Return [x, y] of the center of cell containing provided text 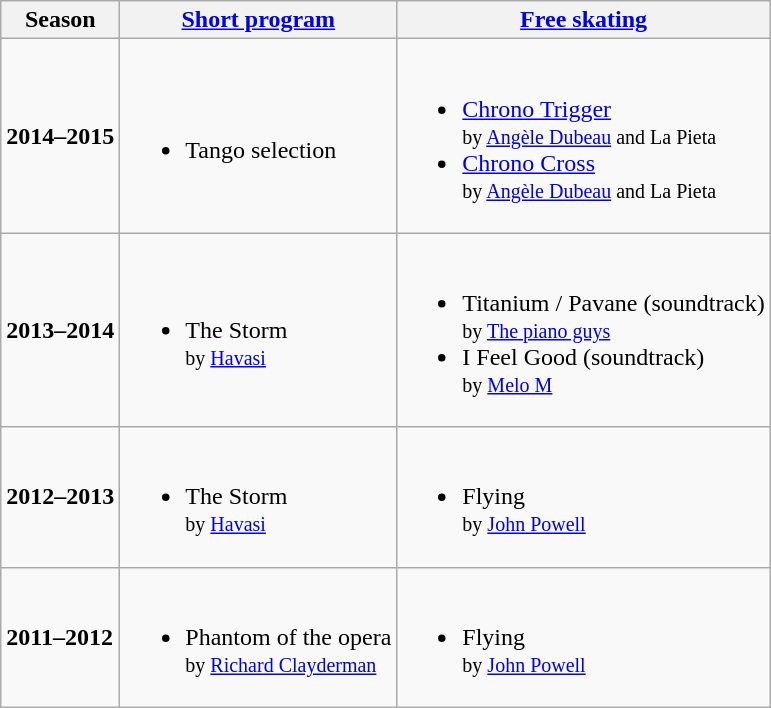
Season [60, 20]
Chrono Trigger by Angèle Dubeau and La PietaChrono Cross by Angèle Dubeau and La Pieta [584, 136]
Free skating [584, 20]
2013–2014 [60, 330]
Titanium / Pavane (soundtrack) by The piano guysI Feel Good (soundtrack) by Melo M [584, 330]
Phantom of the opera by Richard Clayderman [258, 637]
2012–2013 [60, 497]
2014–2015 [60, 136]
2011–2012 [60, 637]
Tango selection [258, 136]
Short program [258, 20]
